Search for the cell housing the specified text and yield its [x, y] center coordinate. 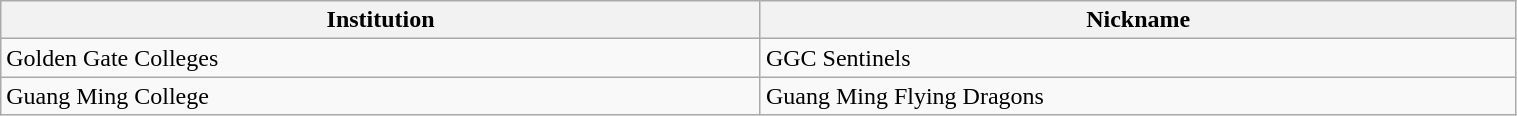
Guang Ming College [381, 96]
GGC Sentinels [1138, 58]
Institution [381, 20]
Guang Ming Flying Dragons [1138, 96]
Golden Gate Colleges [381, 58]
Nickname [1138, 20]
